Output the [X, Y] coordinate of the center of the cell containing the given text.  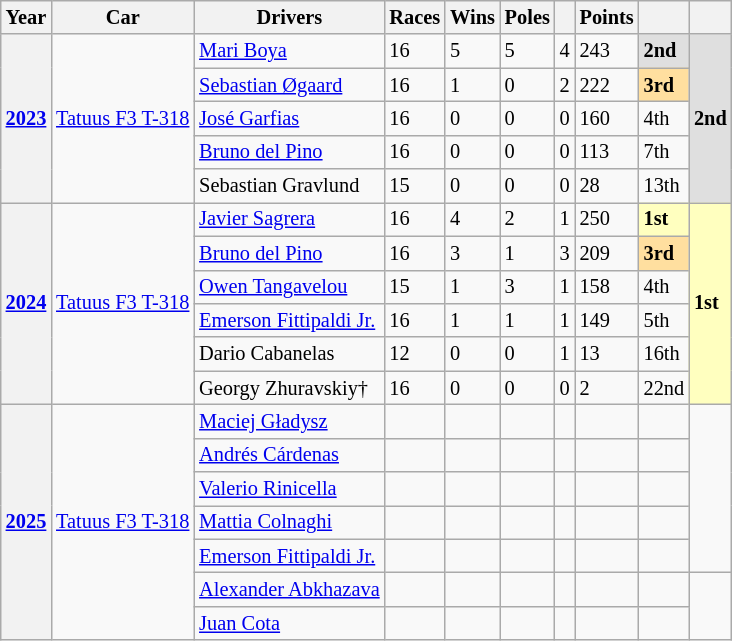
2024 [26, 303]
Wins [472, 17]
Poles [528, 17]
Dario Cabanelas [289, 354]
160 [607, 118]
113 [607, 152]
Drivers [289, 17]
Georgy Zhuravskiy† [289, 388]
Maciej Gładysz [289, 421]
13 [607, 354]
250 [607, 219]
149 [607, 320]
12 [416, 354]
Sebastian Gravlund [289, 186]
Year [26, 17]
2025 [26, 522]
Javier Sagrera [289, 219]
22nd [664, 388]
José Garfias [289, 118]
Car [122, 17]
Owen Tangavelou [289, 287]
2023 [26, 118]
28 [607, 186]
Sebastian Øgaard [289, 85]
209 [607, 253]
Alexander Abkhazava [289, 589]
Mari Boya [289, 51]
Juan Cota [289, 623]
5th [664, 320]
Points [607, 17]
Mattia Colnaghi [289, 522]
7th [664, 152]
Valerio Rinicella [289, 489]
16th [664, 354]
158 [607, 287]
243 [607, 51]
222 [607, 85]
Races [416, 17]
Andrés Cárdenas [289, 455]
13th [664, 186]
